Return (x, y) of the center of cell containing provided text 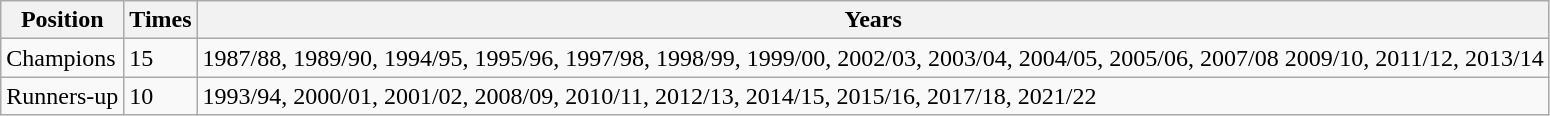
Champions (62, 58)
Times (160, 20)
Years (873, 20)
15 (160, 58)
10 (160, 96)
Position (62, 20)
1993/94, 2000/01, 2001/02, 2008/09, 2010/11, 2012/13, 2014/15, 2015/16, 2017/18, 2021/22 (873, 96)
Runners-up (62, 96)
1987/88, 1989/90, 1994/95, 1995/96, 1997/98, 1998/99, 1999/00, 2002/03, 2003/04, 2004/05, 2005/06, 2007/08 2009/10, 2011/12, 2013/14 (873, 58)
